Locate the cell with the specified text and output its (x, y) center coordinate. 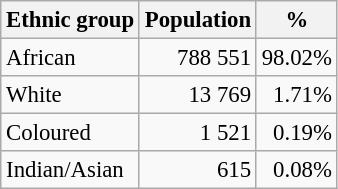
0.08% (296, 170)
0.19% (296, 133)
1.71% (296, 95)
1 521 (198, 133)
98.02% (296, 58)
Ethnic group (70, 20)
788 551 (198, 58)
African (70, 58)
Population (198, 20)
Indian/Asian (70, 170)
615 (198, 170)
White (70, 95)
Coloured (70, 133)
13 769 (198, 95)
% (296, 20)
